Find where the given text appears and provide that cell's center as (X, Y) coordinate. 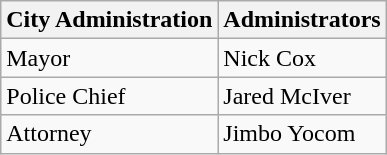
Attorney (110, 134)
Jared McIver (302, 96)
Mayor (110, 58)
Police Chief (110, 96)
Administrators (302, 20)
City Administration (110, 20)
Nick Cox (302, 58)
Jimbo Yocom (302, 134)
